Search for the cell housing the specified text and yield its (X, Y) center coordinate. 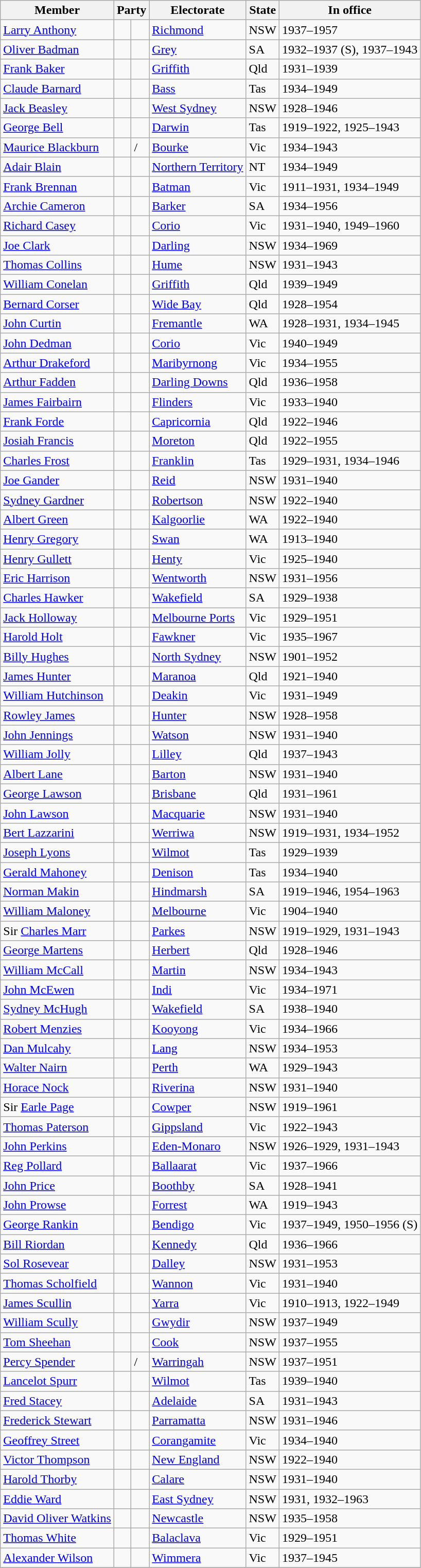
North Sydney (198, 657)
Gerald Mahoney (58, 872)
1937–1949, 1950–1956 (S) (349, 1225)
Flinders (198, 402)
Charles Hawker (58, 598)
Capricornia (198, 421)
Franklin (198, 461)
William Conelan (58, 285)
NT (262, 167)
Barton (198, 774)
Batman (198, 186)
Cowper (198, 1107)
1926–1929, 1931–1943 (349, 1146)
Jack Beasley (58, 108)
Melbourne Ports (198, 618)
Indi (198, 990)
1937–1957 (349, 30)
Herbert (198, 950)
Darwin (198, 128)
Lilley (198, 754)
In office (349, 10)
Norman Makin (58, 892)
1919–1943 (349, 1205)
Warringah (198, 1362)
Kalgoorlie (198, 519)
Maribyrnong (198, 363)
Wentworth (198, 578)
Melbourne (198, 911)
Riverina (198, 1087)
1937–1966 (349, 1166)
East Sydney (198, 1499)
1913–1940 (349, 539)
Maurice Blackburn (58, 147)
Fred Stacey (58, 1401)
Dalley (198, 1264)
1911–1931, 1934–1949 (349, 186)
Henty (198, 558)
Alexander Wilson (58, 1558)
1901–1952 (349, 657)
1934–1953 (349, 1048)
1910–1913, 1922–1949 (349, 1303)
Wide Bay (198, 304)
1939–1940 (349, 1381)
Darling Downs (198, 382)
Geoffrey Street (58, 1440)
1934–1971 (349, 990)
1929–1931, 1934–1946 (349, 461)
William Jolly (58, 754)
1940–1949 (349, 343)
1931–1939 (349, 69)
Swan (198, 539)
Oliver Badman (58, 49)
John Price (58, 1185)
Bendigo (198, 1225)
Bert Lazzarini (58, 833)
1922–1943 (349, 1126)
1929–1943 (349, 1068)
1929–1938 (349, 598)
1922–1946 (349, 421)
Billy Hughes (58, 657)
Harold Thorby (58, 1479)
Lang (198, 1048)
Frederick Stewart (58, 1420)
Claude Barnard (58, 89)
Thomas Scholfield (58, 1283)
1925–1940 (349, 558)
1934–1966 (349, 1029)
1931–1949 (349, 696)
Henry Gregory (58, 539)
Archie Cameron (58, 206)
George Bell (58, 128)
1937–1945 (349, 1558)
Charles Frost (58, 461)
James Scullin (58, 1303)
Calare (198, 1479)
1919–1929, 1931–1943 (349, 931)
1928–1931, 1934–1945 (349, 324)
Robert Menzies (58, 1029)
1937–1943 (349, 754)
Eddie Ward (58, 1499)
Darling (198, 245)
Sydney McHugh (58, 1009)
Adair Blain (58, 167)
1938–1940 (349, 1009)
Yarra (198, 1303)
James Hunter (58, 676)
Reid (198, 480)
George Lawson (58, 794)
Horace Nock (58, 1087)
Sir Charles Marr (58, 931)
1931, 1932–1963 (349, 1499)
Joe Clark (58, 245)
1904–1940 (349, 911)
Balaclava (198, 1538)
William McCall (58, 970)
Maranoa (198, 676)
George Martens (58, 950)
Jack Holloway (58, 618)
John Curtin (58, 324)
1934–1969 (349, 245)
Parramatta (198, 1420)
Moreton (198, 441)
Cook (198, 1342)
1919–1922, 1925–1943 (349, 128)
Grey (198, 49)
Albert Green (58, 519)
Arthur Drakeford (58, 363)
John Lawson (58, 813)
William Hutchinson (58, 696)
Boothby (198, 1185)
Bernard Corser (58, 304)
Frank Baker (58, 69)
Percy Spender (58, 1362)
Parkes (198, 931)
George Rankin (58, 1225)
Josiah Francis (58, 441)
Watson (198, 735)
Adelaide (198, 1401)
Electorate (198, 10)
Thomas White (58, 1538)
Richard Casey (58, 225)
Party (131, 10)
Member (58, 10)
Perth (198, 1068)
Henry Gullett (58, 558)
Wannon (198, 1283)
Joe Gander (58, 480)
Sir Earle Page (58, 1107)
Corangamite (198, 1440)
Brisbane (198, 794)
William Scully (58, 1323)
State (262, 10)
1931–1961 (349, 794)
1937–1955 (349, 1342)
John Prowse (58, 1205)
Newcastle (198, 1519)
Hunter (198, 715)
1936–1958 (349, 382)
1935–1967 (349, 637)
William Maloney (58, 911)
Macquarie (198, 813)
1931–1946 (349, 1420)
Kennedy (198, 1244)
Thomas Collins (58, 265)
Bass (198, 89)
1919–1961 (349, 1107)
James Fairbairn (58, 402)
1919–1946, 1954–1963 (349, 892)
1937–1951 (349, 1362)
Walter Nairn (58, 1068)
Martin (198, 970)
Victor Thompson (58, 1459)
Werriwa (198, 833)
Kooyong (198, 1029)
1932–1937 (S), 1937–1943 (349, 49)
Harold Holt (58, 637)
John Dedman (58, 343)
Ballaarat (198, 1166)
1939–1949 (349, 285)
Fawkner (198, 637)
New England (198, 1459)
Dan Mulcahy (58, 1048)
1931–1940, 1949–1960 (349, 225)
David Oliver Watkins (58, 1519)
Lancelot Spurr (58, 1381)
Gwydir (198, 1323)
Deakin (198, 696)
1928–1954 (349, 304)
1936–1966 (349, 1244)
Frank Brennan (58, 186)
Bill Riordan (58, 1244)
Bourke (198, 147)
1937–1949 (349, 1323)
Eden-Monaro (198, 1146)
Fremantle (198, 324)
Hume (198, 265)
1935–1958 (349, 1519)
West Sydney (198, 108)
Joseph Lyons (58, 852)
Rowley James (58, 715)
Sydney Gardner (58, 500)
Frank Forde (58, 421)
Tom Sheehan (58, 1342)
1933–1940 (349, 402)
John Perkins (58, 1146)
Albert Lane (58, 774)
Sol Rosevear (58, 1264)
1919–1931, 1934–1952 (349, 833)
Larry Anthony (58, 30)
1934–1955 (349, 363)
Hindmarsh (198, 892)
1922–1955 (349, 441)
Robertson (198, 500)
Reg Pollard (58, 1166)
Barker (198, 206)
Gippsland (198, 1126)
Eric Harrison (58, 578)
Wimmera (198, 1558)
1928–1941 (349, 1185)
Thomas Paterson (58, 1126)
1931–1956 (349, 578)
Northern Territory (198, 167)
1921–1940 (349, 676)
Arthur Fadden (58, 382)
Richmond (198, 30)
1928–1958 (349, 715)
Denison (198, 872)
Forrest (198, 1205)
1931–1953 (349, 1264)
John Jennings (58, 735)
1934–1956 (349, 206)
1929–1939 (349, 852)
John McEwen (58, 990)
